Return the (X, Y) coordinate for the center point of the cell that contains the specified text.  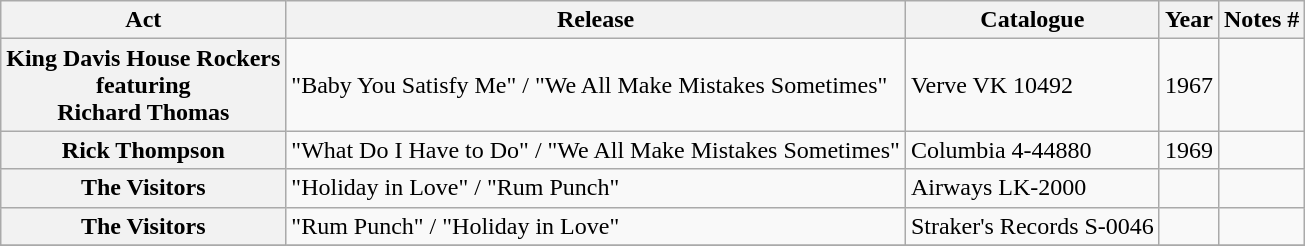
Airways LK-2000 (1032, 188)
"Baby You Satisfy Me" / "We All Make Mistakes Sometimes" (596, 85)
Year (1188, 20)
"What Do I Have to Do" / "We All Make Mistakes Sometimes" (596, 150)
King Davis House RockersfeaturingRichard Thomas (144, 85)
Straker's Records S-0046 (1032, 226)
Verve VK 10492 (1032, 85)
"Holiday in Love" / "Rum Punch" (596, 188)
Catalogue (1032, 20)
"Rum Punch" / "Holiday in Love" (596, 226)
1967 (1188, 85)
Columbia 4-44880 (1032, 150)
1969 (1188, 150)
Release (596, 20)
Act (144, 20)
Rick Thompson (144, 150)
Notes # (1261, 20)
